Scan for the cell matching the given text and deliver its (X, Y) coordinate at center. 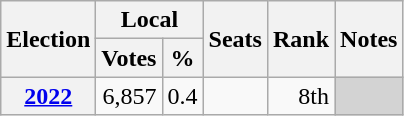
0.4 (182, 96)
% (182, 58)
Notes (369, 39)
Votes (129, 58)
Rank (300, 39)
2022 (48, 96)
8th (300, 96)
6,857 (129, 96)
Election (48, 39)
Local (150, 20)
Seats (235, 39)
